Determine the [x, y] coordinate at the center of the cell enclosing the given text.  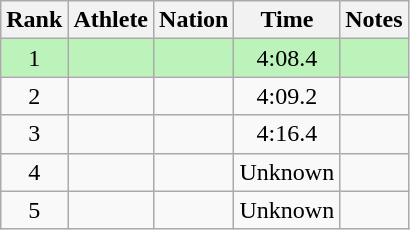
4:16.4 [287, 134]
4:09.2 [287, 96]
1 [34, 58]
2 [34, 96]
Rank [34, 20]
Nation [194, 20]
Athlete [111, 20]
4:08.4 [287, 58]
Notes [374, 20]
Time [287, 20]
4 [34, 172]
3 [34, 134]
5 [34, 210]
